Return (X, Y) of the center of cell containing provided text 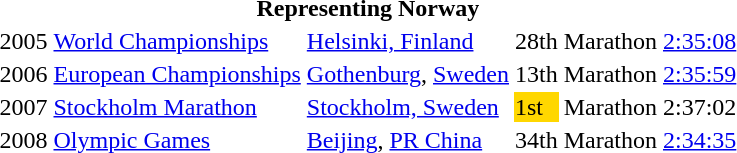
World Championships (177, 41)
Helsinki, Finland (408, 41)
1st (537, 107)
European Championships (177, 74)
2:35:59 (699, 74)
2:35:08 (699, 41)
Stockholm Marathon (177, 107)
28th (537, 41)
Gothenburg, Sweden (408, 74)
Stockholm, Sweden (408, 107)
13th (537, 74)
2:37:02 (699, 107)
